Scan for the cell matching the given text and deliver its (X, Y) coordinate at center. 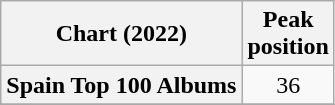
Peakposition (288, 34)
Chart (2022) (122, 34)
Spain Top 100 Albums (122, 85)
36 (288, 85)
